Return [x, y] of the center of cell containing provided text 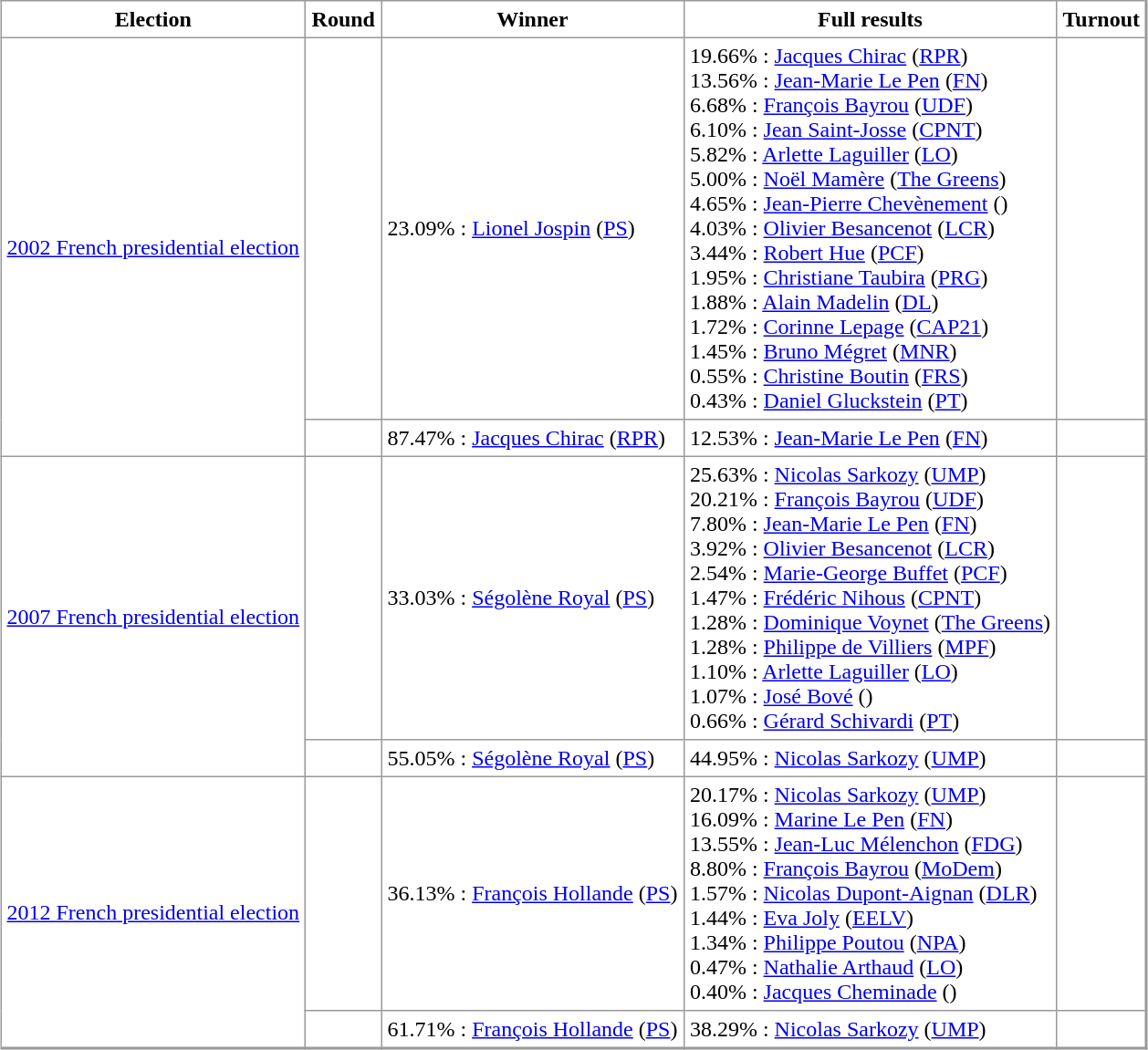
Winner [533, 19]
Turnout [1102, 19]
44.95% : Nicolas Sarkozy (UMP) [871, 758]
Round [343, 19]
36.13% : François Hollande (PS) [533, 893]
38.29% : Nicolas Sarkozy (UMP) [871, 1029]
23.09% : Lionel Jospin (PS) [533, 228]
87.47% : Jacques Chirac (RPR) [533, 438]
61.71% : François Hollande (PS) [533, 1029]
33.03% : Ségolène Royal (PS) [533, 598]
2007 French presidential election [153, 617]
2012 French presidential election [153, 912]
2002 French presidential election [153, 246]
Full results [871, 19]
Election [153, 19]
55.05% : Ségolène Royal (PS) [533, 758]
12.53% : Jean-Marie Le Pen (FN) [871, 438]
